From the cell containing the given text, extract its center point as [X, Y] coordinate. 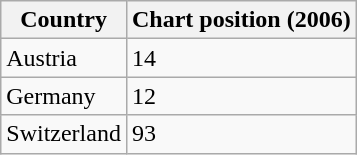
12 [241, 96]
93 [241, 134]
Country [64, 20]
Switzerland [64, 134]
Chart position (2006) [241, 20]
14 [241, 58]
Germany [64, 96]
Austria [64, 58]
